Locate the cell with the specified text and output its (X, Y) center coordinate. 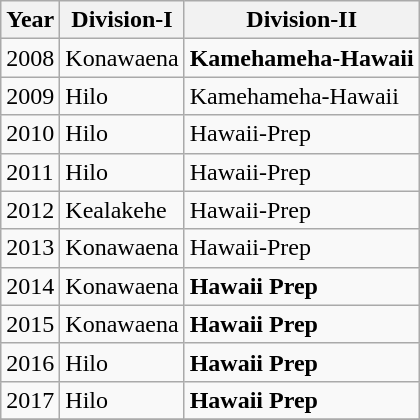
Division-II (302, 20)
Year (30, 20)
2017 (30, 400)
2013 (30, 248)
2011 (30, 172)
2010 (30, 134)
2014 (30, 286)
2009 (30, 96)
Kealakehe (122, 210)
2012 (30, 210)
2015 (30, 324)
Division-I (122, 20)
2016 (30, 362)
2008 (30, 58)
